Provide the [x, y] coordinate of the cell's center where the given text is located.  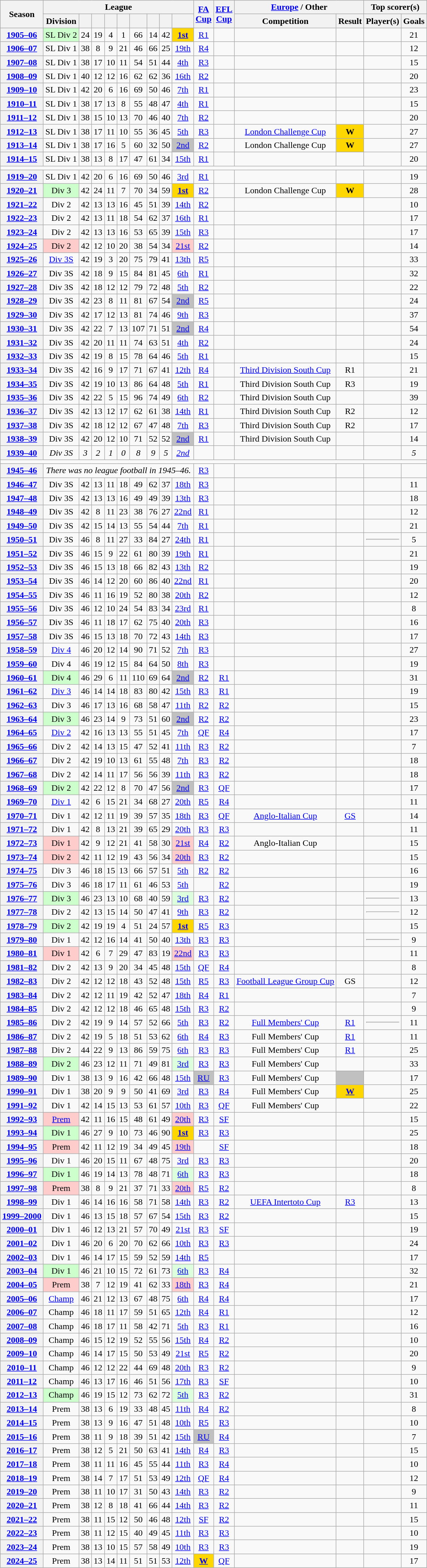
1910–11 [22, 104]
2016–17 [22, 1450]
1906–07 [22, 49]
1994–95 [22, 1147]
1963–64 [22, 719]
1938–39 [22, 439]
2005–06 [22, 1299]
1948–49 [22, 512]
2018–19 [22, 1478]
1945–46 [22, 471]
2 [98, 453]
2000–01 [22, 1229]
1908–09 [22, 76]
1992–93 [22, 1119]
1976–77 [22, 898]
1991–92 [22, 1105]
2019–20 [22, 1492]
1912–13 [22, 131]
League [119, 7]
1964–65 [22, 733]
1949–50 [22, 526]
1989–90 [22, 1078]
1982–83 [22, 981]
1962–63 [22, 705]
1920–21 [22, 191]
96 [138, 398]
2014–15 [22, 1423]
8th [183, 664]
30 [166, 843]
1975–76 [22, 885]
1935–36 [22, 398]
1937–38 [22, 425]
EFLCup [224, 14]
1988–89 [22, 1064]
1993–94 [22, 1133]
UEFA Intertoto Cup [285, 1202]
1967–68 [22, 774]
Competition [285, 21]
17th [183, 1381]
1959–60 [22, 664]
2024–25 [22, 1561]
2013–14 [22, 1409]
1972–73 [22, 843]
1999–2000 [22, 1216]
1953–54 [22, 581]
2007–08 [22, 1326]
1939–40 [22, 453]
1974–75 [22, 871]
2022–23 [22, 1533]
1913–14 [22, 145]
110 [138, 678]
1995–96 [22, 1161]
1986–87 [22, 1037]
76 [153, 512]
1931–32 [22, 342]
1957–58 [22, 636]
1969–70 [22, 802]
2021–22 [22, 1519]
1966–67 [22, 760]
1952–53 [22, 567]
1983–84 [22, 995]
107 [138, 328]
1968–69 [22, 788]
23rd [183, 609]
1980–81 [22, 953]
2006–07 [22, 1312]
1934–35 [22, 384]
1956–57 [22, 622]
1973–74 [22, 857]
1929–30 [22, 315]
1977–78 [22, 912]
1997–98 [22, 1188]
1998–99 [22, 1202]
82 [153, 567]
1971–72 [22, 829]
1958–59 [22, 650]
Europe / Other [299, 7]
2023–24 [22, 1547]
1981–82 [22, 967]
1927–28 [22, 287]
1984–85 [22, 1009]
1946–47 [22, 484]
Goals [414, 21]
0 [123, 453]
Player(s) [382, 21]
1925–26 [22, 260]
2010–11 [22, 1368]
1921–22 [22, 204]
1936–37 [22, 411]
1954–55 [22, 595]
1909–10 [22, 90]
24th [183, 539]
35 [166, 815]
1922–23 [22, 218]
1907–08 [22, 62]
1926–27 [22, 273]
1955–56 [22, 609]
2004–05 [22, 1285]
1933–34 [22, 370]
1990–91 [22, 1092]
1960–61 [22, 678]
1950–51 [22, 539]
1930–31 [22, 328]
2008–09 [22, 1340]
1987–88 [22, 1050]
Top scorer(s) [395, 7]
2012–13 [22, 1395]
Football League Group Cup [285, 981]
1947–48 [22, 498]
28 [414, 191]
1979–80 [22, 940]
1932–33 [22, 356]
1951–52 [22, 553]
Result [350, 21]
2015–16 [22, 1436]
2020–21 [22, 1506]
2009–10 [22, 1354]
Season [22, 14]
1970–71 [22, 815]
1923–24 [22, 232]
2002–03 [22, 1257]
1928–29 [22, 301]
1985–86 [22, 1022]
2001–02 [22, 1243]
There was no league football in 1945–46. [119, 471]
1961–62 [22, 691]
1919–20 [22, 177]
1911–12 [22, 117]
2011–12 [22, 1381]
1914–15 [22, 159]
Division [61, 21]
1924–25 [22, 246]
1905–06 [22, 35]
SL Div 2 [61, 35]
2017–18 [22, 1464]
1965–66 [22, 746]
1996–97 [22, 1174]
1978–79 [22, 926]
2003–04 [22, 1271]
FACup [204, 14]
